Identify which cell holds the provided text, then report its [x, y] central coordinate. 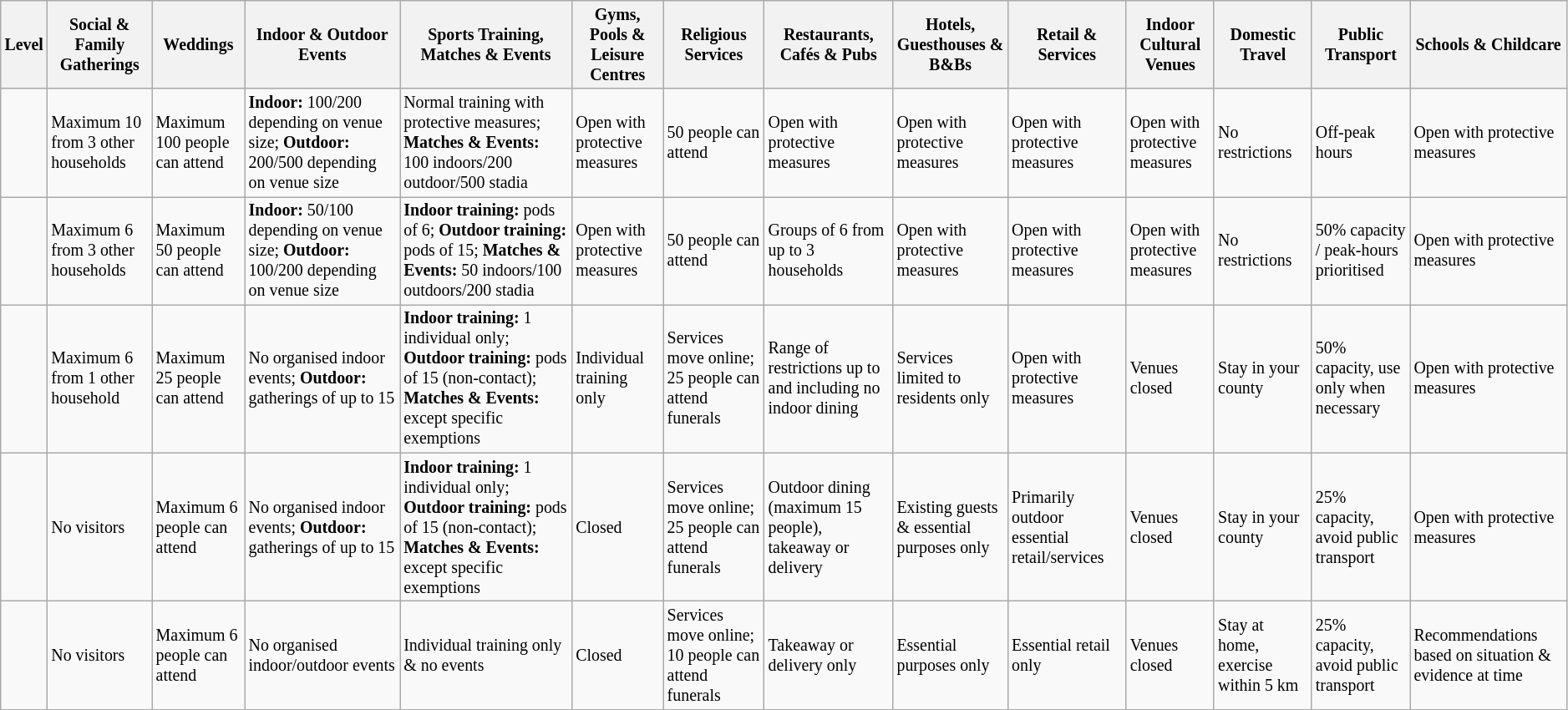
Takeaway or delivery only [829, 655]
Gyms, Pools & Leisure Centres [618, 45]
Individual training only & no events [486, 655]
Normal training with protective measures; Matches & Events: 100 indoors/200 outdoor/500 stadia [486, 142]
Existing guests & essential purposes only [951, 528]
Groups of 6 from up to 3 households [829, 251]
Maximum 10 from 3 other households [100, 142]
Maximum 25 people can attend [199, 379]
Indoor Cultural Venues [1170, 45]
Maximum 50 people can attend [199, 251]
Hotels, Guesthouses & B&Bs [951, 45]
Retail & Services [1067, 45]
Public Transport [1361, 45]
Essential purposes only [951, 655]
Schools & Childcare [1489, 45]
Stay at home, exercise within 5 km [1263, 655]
Maximum 6 from 1 other household [100, 379]
Individual training only [618, 379]
Outdoor dining (maximum 15 people), takeaway or delivery [829, 528]
Services limited to residents only [951, 379]
Range of restrictions up to and including no indoor dining [829, 379]
No organised indoor/outdoor events [322, 655]
Domestic Travel [1263, 45]
Services move online; 10 people can attend funerals [713, 655]
Recommendations based on situation & evidence at time [1489, 655]
Weddings [199, 45]
Sports Training, Matches & Events [486, 45]
50% capacity, use only when necessary [1361, 379]
50% capacity / peak-hours prioritised [1361, 251]
Indoor: 50/100 depending on venue size; Outdoor: 100/200 depending on venue size [322, 251]
Essential retail only [1067, 655]
Indoor: 100/200 depending on venue size; Outdoor: 200/500 depending on venue size [322, 142]
Maximum 100 people can attend [199, 142]
Religious Services [713, 45]
Restaurants, Cafés & Pubs [829, 45]
Indoor & Outdoor Events [322, 45]
Level [24, 45]
Indoor training: pods of 6; Outdoor training: pods of 15; Matches & Events: 50 indoors/100 outdoors/200 stadia [486, 251]
Off-peak hours [1361, 142]
Social & Family Gatherings [100, 45]
Maximum 6 from 3 other households [100, 251]
Primarily outdoor essential retail/services [1067, 528]
